Determine the (x, y) coordinate at the center of the cell enclosing the given text.  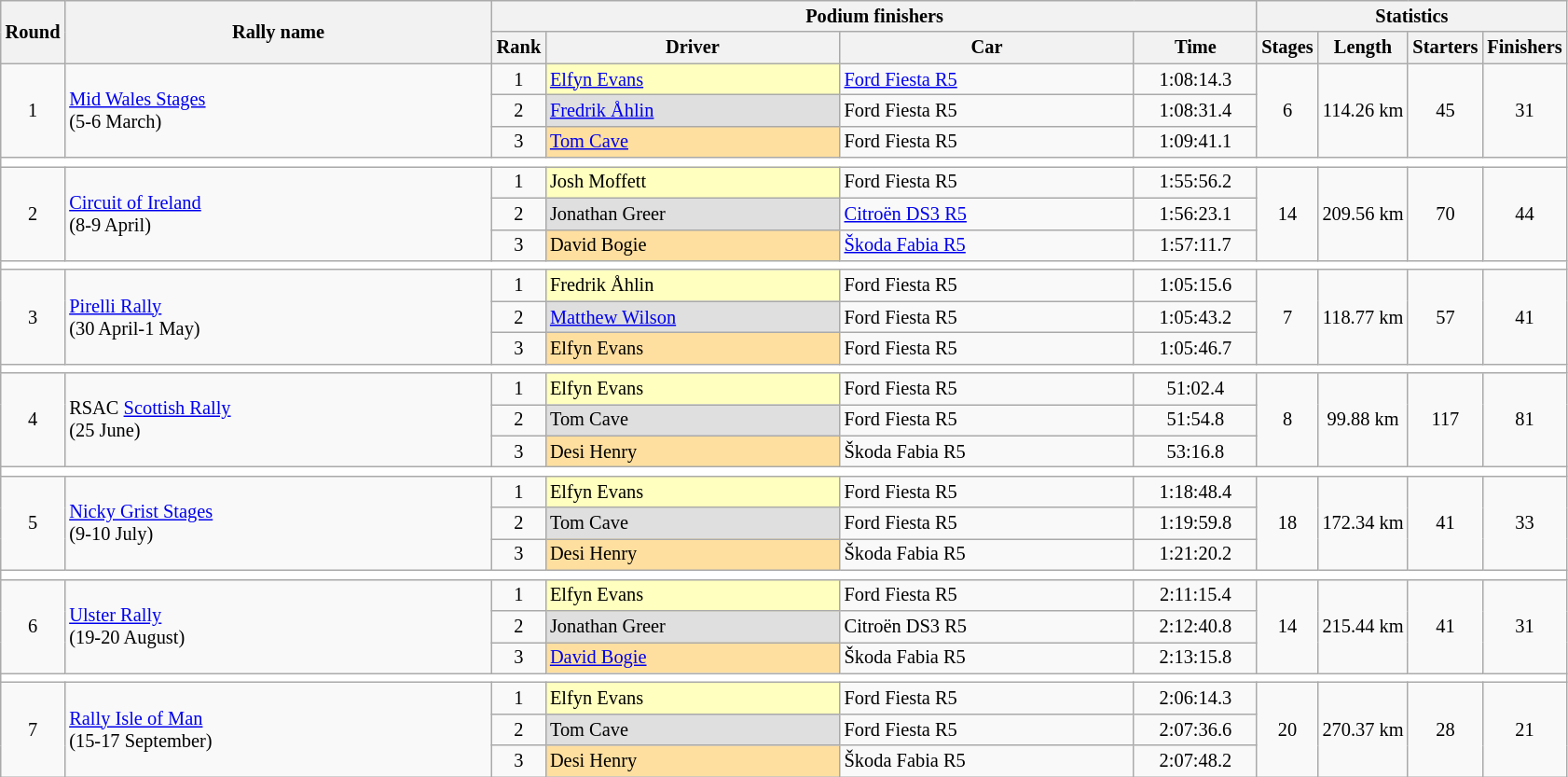
1:19:59.8 (1195, 523)
RSAC Scottish Rally(25 June) (278, 420)
1:56:23.1 (1195, 214)
Nicky Grist Stages(9-10 July) (278, 522)
Time (1195, 48)
1:05:15.6 (1195, 285)
215.44 km (1363, 627)
4 (34, 420)
20 (1286, 729)
1:57:11.7 (1195, 245)
2:12:40.8 (1195, 626)
Ulster Rally(19-20 August) (278, 627)
Mid Wales Stages(5-6 March) (278, 110)
Rally name (278, 32)
Length (1363, 48)
Rank (518, 48)
Rally Isle of Man(15-17 September) (278, 729)
53:16.8 (1195, 451)
Finishers (1524, 48)
1:08:31.4 (1195, 110)
57 (1445, 317)
Car (987, 48)
Pirelli Rally(30 April-1 May) (278, 317)
2:13:15.8 (1195, 658)
51:54.8 (1195, 420)
1:55:56.2 (1195, 182)
1:05:46.7 (1195, 348)
2:11:15.4 (1195, 595)
1:05:43.2 (1195, 317)
18 (1286, 522)
33 (1524, 522)
Driver (693, 48)
1:09:41.1 (1195, 142)
45 (1445, 110)
28 (1445, 729)
8 (1286, 420)
51:02.4 (1195, 389)
114.26 km (1363, 110)
Matthew Wilson (693, 317)
Statistics (1411, 16)
Podium finishers (874, 16)
70 (1445, 213)
118.77 km (1363, 317)
2:07:36.6 (1195, 729)
Starters (1445, 48)
Stages (1286, 48)
81 (1524, 420)
270.37 km (1363, 729)
44 (1524, 213)
Circuit of Ireland(8-9 April) (278, 213)
99.88 km (1363, 420)
209.56 km (1363, 213)
Josh Moffett (693, 182)
21 (1524, 729)
1:08:14.3 (1195, 79)
2:07:48.2 (1195, 761)
117 (1445, 420)
1:18:48.4 (1195, 492)
2:06:14.3 (1195, 698)
5 (34, 522)
Round (34, 32)
1:21:20.2 (1195, 554)
172.34 km (1363, 522)
